Determine the [X, Y] coordinate at the center of the cell enclosing the given text.  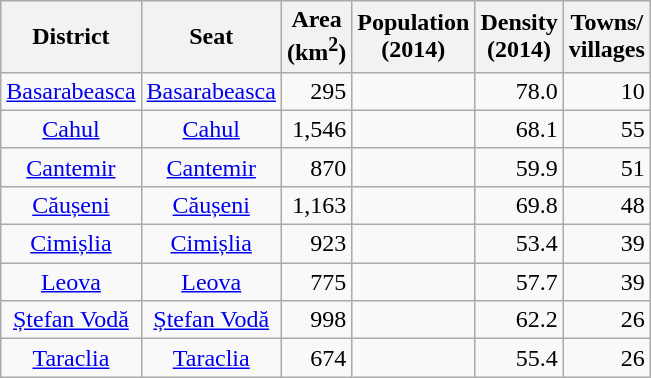
295 [316, 91]
District [71, 37]
Population(2014) [414, 37]
Towns/villages [606, 37]
10 [606, 91]
69.8 [519, 205]
870 [316, 167]
53.4 [519, 244]
Seat [211, 37]
57.7 [519, 282]
1,546 [316, 129]
775 [316, 282]
998 [316, 320]
48 [606, 205]
55 [606, 129]
62.2 [519, 320]
923 [316, 244]
55.4 [519, 358]
Area(km2) [316, 37]
51 [606, 167]
674 [316, 358]
68.1 [519, 129]
78.0 [519, 91]
Density(2014) [519, 37]
59.9 [519, 167]
1,163 [316, 205]
